Return the [X, Y] coordinate for the center point of the cell that contains the specified text.  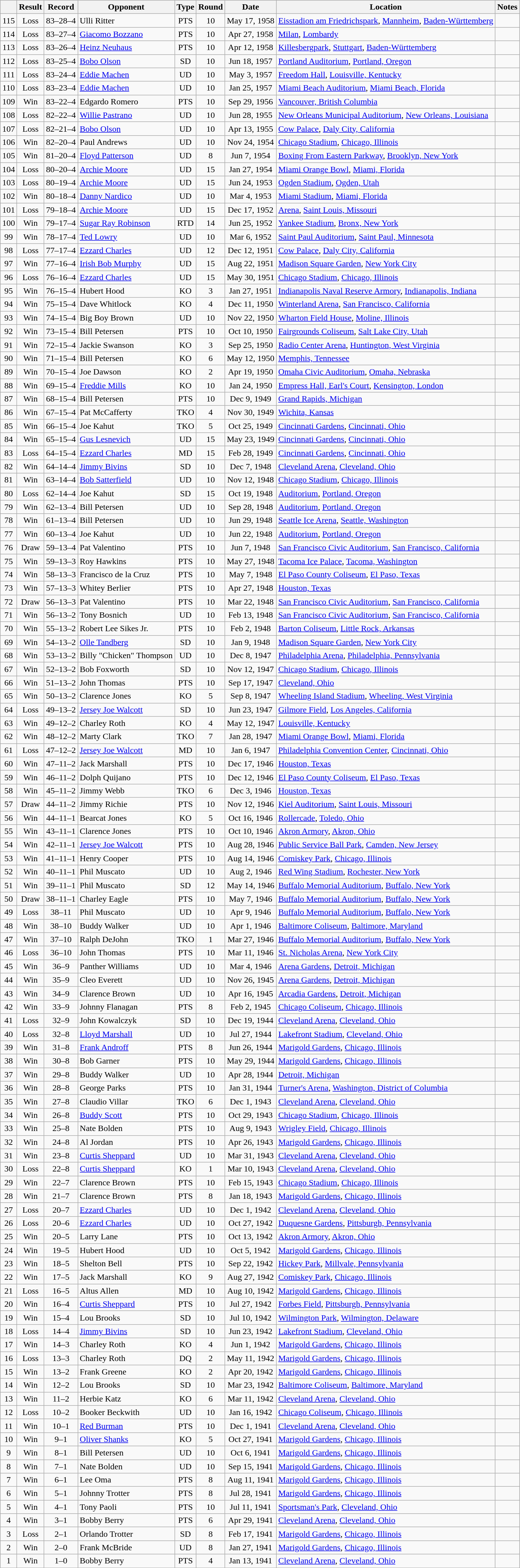
Kiel Auditorium, Saint Louis, Missouri [386, 804]
Aug 9, 1943 [250, 1129]
62 [9, 737]
26 [9, 1223]
53–13–2 [61, 656]
Pat McCafferty [126, 413]
Sep 25, 1950 [250, 345]
55 [9, 831]
May 7, 1948 [250, 574]
Louisville, Kentucky [386, 723]
Killesbergpark, Stuttgart, Baden-Württemberg [386, 48]
82–22–4 [61, 115]
86 [9, 413]
80–18–4 [61, 196]
43–11–1 [61, 831]
1–0 [61, 1561]
Paul Andrews [126, 142]
77–16–4 [61, 264]
30–8 [61, 1061]
49–13–2 [61, 710]
Dec 1, 1943 [250, 1102]
Mar 6, 1952 [250, 237]
67–15–4 [61, 413]
May 27, 1948 [250, 561]
Forbes Field, Pittsburgh, Pennsylvania [386, 1304]
Apr 28, 1944 [250, 1075]
Nov 30, 1949 [250, 413]
98 [9, 250]
Jackie Swanson [126, 345]
May 7, 1946 [250, 899]
Jun 28, 1955 [250, 115]
52–13–2 [61, 669]
Memphis, Tennessee [386, 358]
Milan, Lombardy [386, 34]
Seattle Ice Arena, Seattle, Washington [386, 520]
80–19–4 [61, 183]
59–13–4 [61, 547]
Danny Nardico [126, 196]
Mar 11, 1942 [250, 1399]
33 [9, 1129]
15–4 [61, 1318]
69–15–4 [61, 385]
7–1 [61, 1466]
Olle Tandberg [126, 642]
10–1 [61, 1426]
Wilmington Park, Wilmington, Delaware [386, 1318]
Round [210, 7]
Ralph DeJohn [126, 939]
Mar 31, 1943 [250, 1155]
43 [9, 993]
83–22–4 [61, 102]
38–11 [61, 912]
Cleo Everett [126, 980]
Feb 28, 1949 [250, 453]
14–4 [61, 1331]
St. Nicholas Arena, New York City [386, 953]
38–11–1 [61, 899]
Jan 6, 1947 [250, 750]
36 [9, 1088]
22–7 [61, 1182]
34 [9, 1115]
Ogden Stadium, Ogden, Utah [386, 183]
Tony Bosnich [126, 615]
Apr 16, 1945 [250, 993]
Jun 29, 1948 [250, 520]
32 [9, 1142]
Apr 27, 1958 [250, 34]
41–11–1 [61, 858]
8–1 [61, 1453]
Mar 11, 1946 [250, 953]
13 [9, 1399]
17 [9, 1345]
19–5 [61, 1250]
76 [9, 547]
Charley Eagle [126, 899]
44–11–2 [61, 804]
Dolph Quijano [126, 777]
16 [9, 1358]
83–25–4 [61, 61]
39 [9, 1048]
2–0 [61, 1547]
23–8 [61, 1155]
47 [9, 939]
78 [9, 520]
Aug 22, 1951 [250, 264]
96 [9, 277]
Tony Paoli [126, 1507]
Barton Coliseum, Little Rock, Arkansas [386, 629]
19 [9, 1318]
46–11–2 [61, 777]
Public Service Ball Park, Camden, New Jersey [386, 845]
Nov 26, 1945 [250, 980]
Jun 25, 1952 [250, 223]
Jul 28, 1941 [250, 1493]
Philadelphia Arena, Philadelphia, Pennsylvania [386, 656]
Dave Whitlock [126, 304]
49 [9, 912]
Mar 23, 1942 [250, 1385]
56–13–3 [61, 602]
44 [9, 980]
10–2 [61, 1412]
Nov 12, 1948 [250, 480]
54–13–2 [61, 642]
47–11–2 [61, 764]
Oct 10, 1950 [250, 331]
20–7 [61, 1209]
Arena, Saint Louis, Missouri [386, 210]
Gus Lesnevich [126, 439]
Boxing From Eastern Parkway, Brooklyn, New York [386, 155]
12–2 [61, 1385]
May 14, 1946 [250, 885]
Jan 18, 1943 [250, 1196]
Mar 10, 1943 [250, 1169]
Indianapolis Naval Reserve Armory, Indianapolis, Indiana [386, 291]
57–13–3 [61, 588]
85 [9, 426]
Wheeling Island Stadium, Wheeling, West Virginia [386, 696]
83–27–4 [61, 34]
Jan 27, 1941 [250, 1547]
John Kowalczyk [126, 1020]
Result [31, 7]
Feb 2, 1945 [250, 1007]
65 [9, 696]
Jun 18, 1957 [250, 61]
Willie Pastrano [126, 115]
35–9 [61, 980]
Jul 11, 1941 [250, 1507]
Marty Clark [126, 737]
Portland Auditorium, Portland, Oregon [386, 61]
97 [9, 264]
Sep 28, 1948 [250, 507]
28 [9, 1196]
61–13–4 [61, 520]
Wichita, Kansas [386, 413]
Jun 24, 1953 [250, 183]
Jan 13, 1941 [250, 1561]
Oct 13, 1942 [250, 1236]
50–13–2 [61, 696]
24 [9, 1250]
Apr 19, 1950 [250, 372]
May 12, 1950 [250, 358]
65–15–4 [61, 439]
Nov 12, 1946 [250, 804]
76–15–4 [61, 291]
Oliver Shanks [126, 1439]
Jun 7, 1948 [250, 547]
Opponent [126, 7]
27–8 [61, 1102]
68 [9, 656]
48 [9, 926]
Jan 24, 1950 [250, 385]
18 [9, 1331]
60–13–4 [61, 534]
Apr 26, 1943 [250, 1142]
Red Burman [126, 1426]
Dec 12, 1951 [250, 250]
37 [9, 1075]
May 12, 1947 [250, 723]
21–7 [61, 1196]
Oct 29, 1943 [250, 1115]
Jan 9, 1948 [250, 642]
Dec 3, 1946 [250, 791]
Claudio Villar [126, 1102]
Jan 31, 1944 [250, 1088]
90 [9, 358]
49–12–2 [61, 723]
114 [9, 34]
52 [9, 872]
Dec 12, 1946 [250, 777]
Location [386, 7]
31 [9, 1155]
33–9 [61, 1007]
112 [9, 61]
54 [9, 845]
Roy Hawkins [126, 561]
16–5 [61, 1291]
Sugar Ray Robinson [126, 223]
84 [9, 439]
Eisstadion am Friedrichspark, Mannheim, Baden-Württemberg [386, 21]
Johnny Trotter [126, 1493]
9–1 [61, 1439]
42–11–1 [61, 845]
Nov 22, 1950 [250, 318]
47–12–2 [61, 750]
Jun 23, 1947 [250, 710]
Aug 11, 1941 [250, 1480]
48–12–2 [61, 737]
64–14–4 [61, 466]
67 [9, 669]
66 [9, 683]
Mar 22, 1948 [250, 602]
58 [9, 791]
22–8 [61, 1169]
45 [9, 966]
78–17–4 [61, 237]
72 [9, 602]
11–2 [61, 1399]
74 [9, 574]
36–9 [61, 966]
13–3 [61, 1358]
60 [9, 764]
Date [250, 7]
11 [9, 1426]
Sep 8, 1947 [250, 696]
46 [9, 953]
71 [9, 615]
2–1 [61, 1534]
30 [9, 1169]
50 [9, 899]
28–8 [61, 1088]
Apr 20, 1942 [250, 1372]
79–18–4 [61, 210]
109 [9, 102]
May 23, 1949 [250, 439]
36–10 [61, 953]
58–13–3 [61, 574]
115 [9, 21]
106 [9, 142]
61 [9, 750]
79–17–4 [61, 223]
Jan 16, 1942 [250, 1412]
23 [9, 1264]
Oct 27, 1942 [250, 1223]
Dec 7, 1948 [250, 466]
Empress Hall, Earl's Court, Kensington, London [386, 385]
70 [9, 629]
104 [9, 169]
May 17, 1958 [250, 21]
Jun 23, 1942 [250, 1331]
Dec 1, 1942 [250, 1209]
Miami Beach Auditorium, Miami Beach, Florida [386, 88]
Mar 27, 1946 [250, 939]
Buddy Scott [126, 1115]
25–8 [61, 1129]
31–8 [61, 1048]
Apr 27, 1948 [250, 588]
Irish Bob Murphy [126, 264]
51–13–2 [61, 683]
Record [61, 7]
111 [9, 75]
82–20–4 [61, 142]
Francisco de la Cruz [126, 574]
Apr 13, 1955 [250, 129]
Oct 16, 1946 [250, 818]
Jul 27, 1942 [250, 1304]
64 [9, 710]
Oct 5, 1942 [250, 1250]
Arcadia Gardens, Detroit, Michigan [386, 993]
Oct 27, 1941 [250, 1439]
Heinz Neuhaus [126, 48]
77 [9, 534]
Jimmy Webb [126, 791]
Tacoma Ice Palace, Tacoma, Washington [386, 561]
81–20–4 [61, 155]
76–16–4 [61, 277]
72–15–4 [61, 345]
83 [9, 453]
Dec 9, 1949 [250, 399]
May 30, 1951 [250, 277]
69 [9, 642]
95 [9, 291]
4–1 [61, 1507]
Duquesne Gardens, Pittsburgh, Pennsylvania [386, 1223]
94 [9, 304]
Hickey Park, Millvale, Pennsylvania [386, 1264]
Lee Oma [126, 1480]
25 [9, 1236]
87 [9, 399]
Oct 19, 1948 [250, 493]
62–13–4 [61, 507]
Aug 14, 1946 [250, 858]
56–13–2 [61, 615]
Jul 27, 1944 [250, 1034]
Aug 2, 1946 [250, 872]
Larry Lane [126, 1236]
26–8 [61, 1115]
20 [9, 1304]
82 [9, 466]
42 [9, 1007]
Aug 27, 1942 [250, 1277]
62–14–4 [61, 493]
Feb 17, 1941 [250, 1534]
40 [9, 1034]
Jan 27, 1951 [250, 291]
21 [9, 1291]
38–10 [61, 926]
May 3, 1957 [250, 75]
Oct 6, 1941 [250, 1453]
Jimmy Richie [126, 804]
Floyd Patterson [126, 155]
Jan 28, 1947 [250, 737]
105 [9, 155]
Rollercade, Toledo, Ohio [386, 818]
Aug 28, 1946 [250, 845]
71–15–4 [61, 358]
Bob Foxworth [126, 669]
Saint Paul Auditorium, Saint Paul, Minnesota [386, 237]
59–13–3 [61, 561]
81 [9, 480]
55–13–2 [61, 629]
100 [9, 223]
63–14–4 [61, 480]
70–15–4 [61, 372]
Frank McBride [126, 1547]
Sportsman's Park, Cleveland, Ohio [386, 1507]
103 [9, 183]
38 [9, 1061]
Frank Greene [126, 1372]
Sep 22, 1942 [250, 1264]
Yankee Stadium, Bronx, New York [386, 223]
44–11–1 [61, 818]
79 [9, 507]
75–15–4 [61, 304]
Wrigley Field, Chicago, Illinois [386, 1129]
Vancouver, British Columbia [386, 102]
Sep 15, 1941 [250, 1466]
53 [9, 858]
Jan 27, 1954 [250, 169]
24–8 [61, 1142]
45–11–2 [61, 791]
29 [9, 1182]
Type [185, 7]
64–15–4 [61, 453]
Big Boy Brown [126, 318]
73–15–4 [61, 331]
Bob Garner [126, 1061]
Jun 26, 1944 [250, 1048]
Miami Stadium, Miami, Florida [386, 196]
51 [9, 885]
39–11–1 [61, 885]
Oct 10, 1946 [250, 831]
Turner's Arena, Washington, District of Columbia [386, 1088]
Billy "Chicken" Thompson [126, 656]
3–1 [61, 1520]
Robert Lee Sikes Jr. [126, 629]
Jun 7, 1954 [250, 155]
37–10 [61, 939]
Red Wing Stadium, Rochester, New York [386, 872]
Feb 13, 1948 [250, 615]
32–8 [61, 1034]
Feb 15, 1943 [250, 1182]
Sep 29, 1956 [250, 102]
83–26–4 [61, 48]
99 [9, 237]
17–5 [61, 1277]
Wharton Field House, Moline, Illinois [386, 318]
Aug 10, 1942 [250, 1291]
110 [9, 88]
63 [9, 723]
108 [9, 115]
Booker Beckwith [126, 1412]
Joe Dawson [126, 372]
Detroit, Michigan [386, 1075]
Dec 11, 1950 [250, 304]
Grand Rapids, Michigan [386, 399]
Jul 10, 1942 [250, 1318]
68–15–4 [61, 399]
Nov 12, 1947 [250, 669]
13–2 [61, 1372]
18–5 [61, 1264]
Johnny Flanagan [126, 1007]
Dec 19, 1944 [250, 1020]
5–1 [61, 1493]
83–24–4 [61, 75]
113 [9, 48]
6–1 [61, 1480]
16–4 [61, 1304]
101 [9, 210]
89 [9, 372]
34–9 [61, 993]
27 [9, 1209]
RTD [185, 223]
Cleveland, Ohio [386, 683]
Al Jordan [126, 1142]
Panther Williams [126, 966]
73 [9, 588]
Ulli Ritter [126, 21]
Fairgrounds Coliseum, Salt Lake City, Utah [386, 331]
Philadelphia Convention Center, Cincinnati, Ohio [386, 750]
Mar 4, 1953 [250, 196]
20–5 [61, 1236]
New Orleans Municipal Auditorium, New Orleans, Louisiana [386, 115]
83–23–4 [61, 88]
Dec 8, 1947 [250, 656]
Edgardo Romero [126, 102]
80–20–4 [61, 169]
Radio Center Arena, Huntington, West Virginia [386, 345]
59 [9, 777]
Dec 1, 1941 [250, 1426]
Jun 1, 1942 [250, 1345]
88 [9, 385]
29–8 [61, 1075]
Shelton Bell [126, 1264]
93 [9, 318]
22 [9, 1277]
40–11–1 [61, 872]
83–28–4 [61, 21]
Notes [507, 7]
74–15–4 [61, 318]
Lloyd Marshall [126, 1034]
DQ [185, 1358]
82–21–4 [61, 129]
Apr 9, 1946 [250, 912]
91 [9, 345]
Dec 17, 1952 [250, 210]
Gilmore Field, Los Angeles, California [386, 710]
Dec 17, 1946 [250, 764]
Ted Lowry [126, 237]
Jun 22, 1948 [250, 534]
35 [9, 1102]
Bearcat Jones [126, 818]
57 [9, 804]
56 [9, 818]
14–3 [61, 1345]
Omaha Civic Auditorium, Omaha, Nebraska [386, 372]
80 [9, 493]
107 [9, 129]
Giacomo Bozzano [126, 34]
Feb 2, 1948 [250, 629]
Winterland Arena, San Francisco, California [386, 304]
66–15–4 [61, 426]
41 [9, 1020]
Oct 25, 1949 [250, 426]
Frank Androff [126, 1048]
77–17–4 [61, 250]
Freedom Hall, Louisville, Kentucky [386, 75]
Herbie Katz [126, 1399]
Sep 17, 1947 [250, 683]
Freddie Mills [126, 385]
May 29, 1944 [250, 1061]
Apr 1, 1946 [250, 926]
May 11, 1942 [250, 1358]
Mar 4, 1946 [250, 966]
Apr 29, 1941 [250, 1520]
102 [9, 196]
Bob Satterfield [126, 480]
Henry Cooper [126, 858]
Altus Allen [126, 1291]
George Parks [126, 1088]
Whitey Berlier [126, 588]
92 [9, 331]
Jan 25, 1957 [250, 88]
20–6 [61, 1223]
32–9 [61, 1020]
Orlando Trotter [126, 1534]
Nov 24, 1954 [250, 142]
75 [9, 561]
Apr 12, 1958 [250, 48]
